Search for the cell housing the specified text and yield its [x, y] center coordinate. 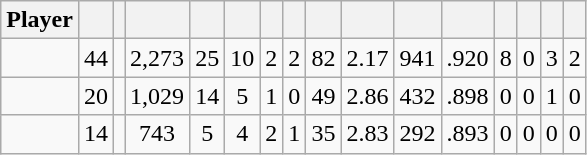
25 [208, 58]
2.86 [368, 96]
432 [418, 96]
8 [506, 58]
.893 [468, 134]
2.83 [368, 134]
1,029 [158, 96]
.920 [468, 58]
.898 [468, 96]
35 [324, 134]
4 [242, 134]
2.17 [368, 58]
2,273 [158, 58]
20 [96, 96]
44 [96, 58]
941 [418, 58]
10 [242, 58]
Player [40, 20]
82 [324, 58]
49 [324, 96]
743 [158, 134]
292 [418, 134]
3 [552, 58]
